Find where the given text appears and provide that cell's center as (X, Y) coordinate. 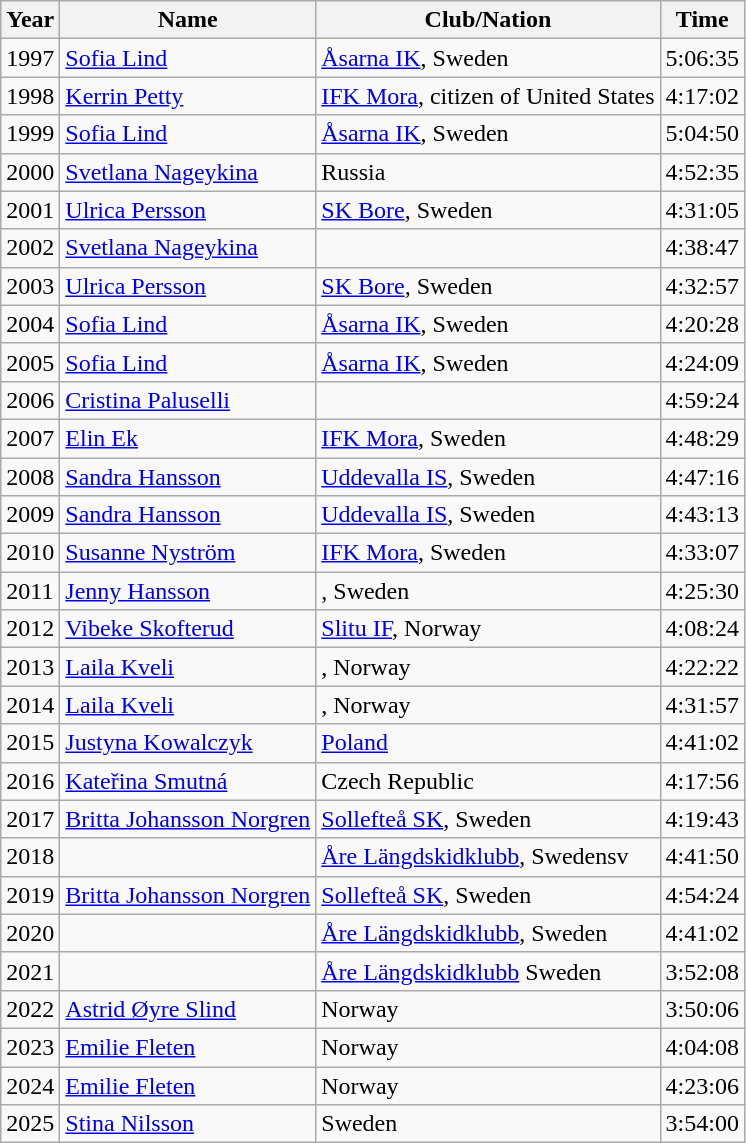
2003 (30, 286)
4:41:50 (702, 857)
Elin Ek (188, 438)
4:24:09 (702, 362)
2018 (30, 857)
4:52:35 (702, 172)
Club/Nation (488, 20)
2022 (30, 1009)
Vibeke Skofterud (188, 629)
2010 (30, 553)
2015 (30, 743)
2001 (30, 210)
4:47:16 (702, 477)
2020 (30, 933)
Susanne Nyström (188, 553)
Poland (488, 743)
Stina Nilsson (188, 1124)
2004 (30, 324)
4:08:24 (702, 629)
IFK Mora, citizen of United States (488, 96)
Justyna Kowalczyk (188, 743)
2006 (30, 400)
2002 (30, 248)
4:20:28 (702, 324)
4:48:29 (702, 438)
2025 (30, 1124)
5:06:35 (702, 58)
, Sweden (488, 591)
Jenny Hansson (188, 591)
Slitu IF, Norway (488, 629)
4:19:43 (702, 819)
4:25:30 (702, 591)
2013 (30, 667)
2000 (30, 172)
Åre Längdskidklubb Sweden (488, 971)
2007 (30, 438)
2021 (30, 971)
Åre Längdskidklubb, Sweden (488, 933)
2012 (30, 629)
Kateřina Smutná (188, 781)
Astrid Øyre Slind (188, 1009)
1998 (30, 96)
4:23:06 (702, 1085)
2011 (30, 591)
2014 (30, 705)
Time (702, 20)
4:17:56 (702, 781)
4:59:24 (702, 400)
4:54:24 (702, 895)
4:32:57 (702, 286)
3:52:08 (702, 971)
3:50:06 (702, 1009)
Czech Republic (488, 781)
4:43:13 (702, 515)
5:04:50 (702, 134)
1997 (30, 58)
3:54:00 (702, 1124)
2019 (30, 895)
2016 (30, 781)
Cristina Paluselli (188, 400)
2024 (30, 1085)
2023 (30, 1047)
Year (30, 20)
Russia (488, 172)
2009 (30, 515)
4:22:22 (702, 667)
1999 (30, 134)
2005 (30, 362)
4:33:07 (702, 553)
4:31:05 (702, 210)
4:04:08 (702, 1047)
Sweden (488, 1124)
2017 (30, 819)
4:17:02 (702, 96)
Kerrin Petty (188, 96)
4:38:47 (702, 248)
Name (188, 20)
2008 (30, 477)
Åre Längdskidklubb, Swedensv (488, 857)
4:31:57 (702, 705)
